Return the [x, y] coordinate for the center point of the cell that contains the specified text.  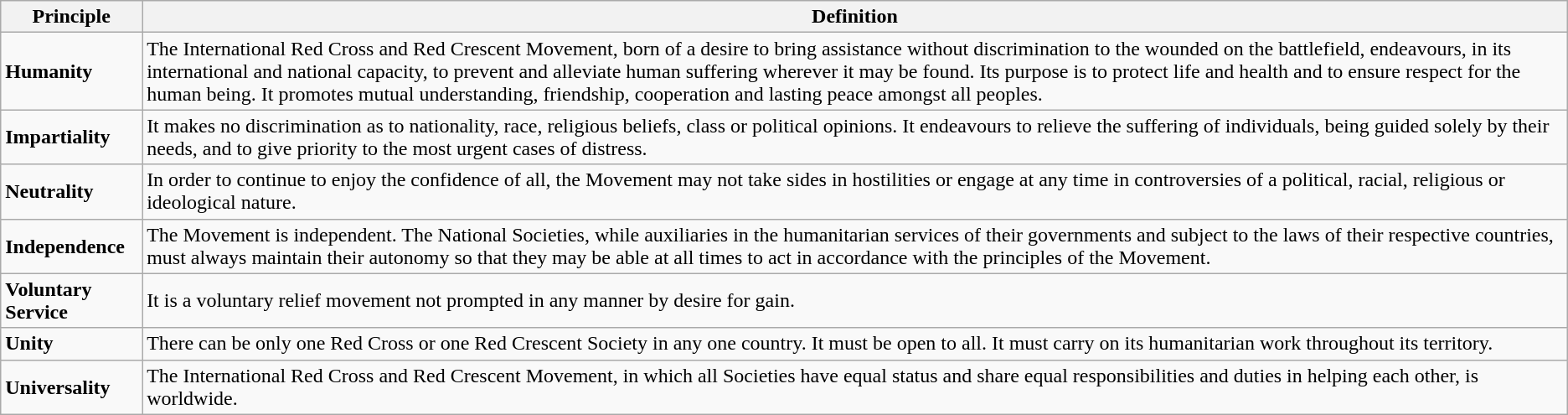
Impartiality [72, 137]
Independence [72, 246]
Unity [72, 344]
Humanity [72, 71]
It is a voluntary relief movement not prompted in any manner by desire for gain. [855, 300]
Definition [855, 17]
Neutrality [72, 191]
Universality [72, 387]
Principle [72, 17]
Voluntary Service [72, 300]
